Capture the cell that displays the provided text and extract its [X, Y] central coordinate. 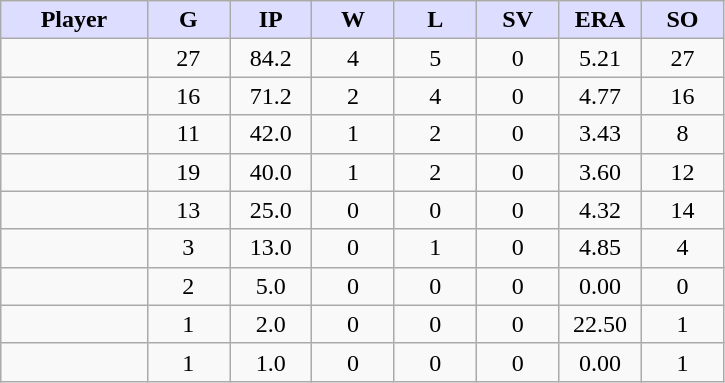
13.0 [271, 248]
3.60 [600, 172]
W [353, 20]
4.77 [600, 96]
SV [518, 20]
40.0 [271, 172]
G [188, 20]
8 [682, 134]
12 [682, 172]
1.0 [271, 362]
11 [188, 134]
4.85 [600, 248]
3 [188, 248]
84.2 [271, 58]
25.0 [271, 210]
5 [435, 58]
42.0 [271, 134]
Player [74, 20]
14 [682, 210]
IP [271, 20]
5.21 [600, 58]
2.0 [271, 324]
13 [188, 210]
5.0 [271, 286]
3.43 [600, 134]
SO [682, 20]
71.2 [271, 96]
ERA [600, 20]
4.32 [600, 210]
22.50 [600, 324]
L [435, 20]
19 [188, 172]
